Identify which cell holds the provided text, then report its [X, Y] central coordinate. 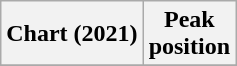
Peakposition [189, 34]
Chart (2021) [72, 34]
